For the text-containing cell, return its midpoint in (X, Y) coordinate format. 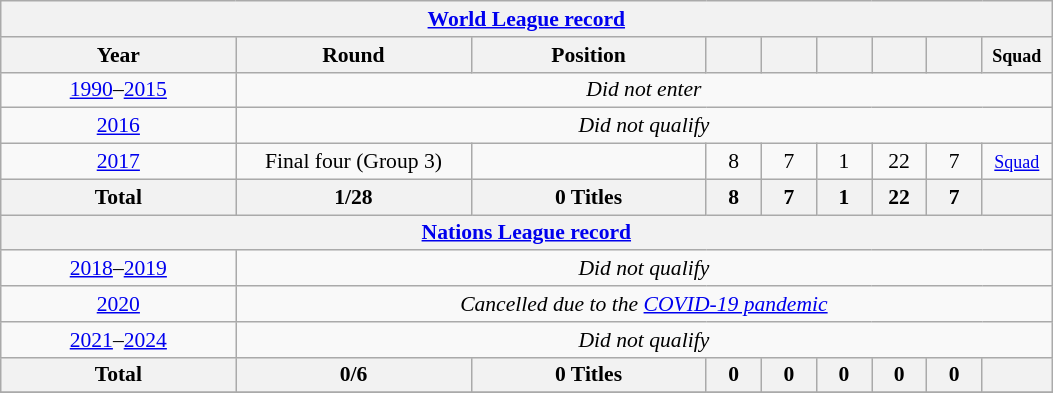
World League record (526, 19)
2016 (118, 126)
0/6 (354, 375)
Year (118, 55)
Round (354, 55)
1990–2015 (118, 90)
Cancelled due to the COVID-19 pandemic (644, 304)
Position (588, 55)
2018–2019 (118, 269)
2021–2024 (118, 340)
2020 (118, 304)
Did not enter (644, 90)
2017 (118, 162)
Nations League record (526, 233)
Final four (Group 3) (354, 162)
1/28 (354, 197)
